Detect which cell encompasses the target text, then output its [X, Y] center coordinate. 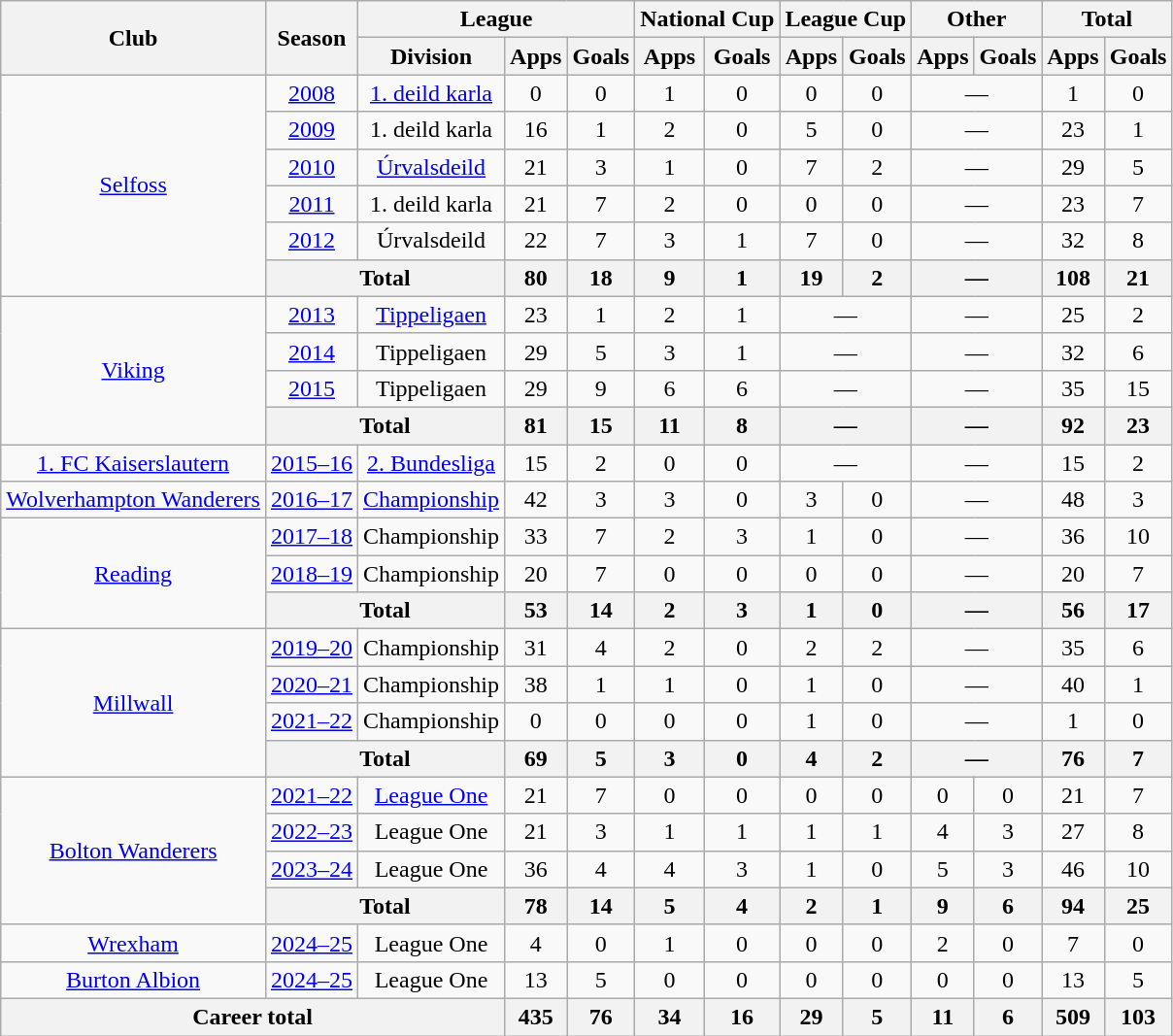
National Cup [707, 19]
2015 [311, 388]
2022–23 [311, 832]
435 [536, 1017]
2. Bundesliga [431, 463]
108 [1073, 278]
2016–17 [311, 500]
League Cup [846, 19]
2008 [311, 93]
80 [536, 278]
League [495, 19]
Division [431, 56]
2010 [311, 167]
1. FC Kaiserslautern [134, 463]
2011 [311, 204]
2019–20 [311, 648]
27 [1073, 832]
31 [536, 648]
2014 [311, 351]
2013 [311, 315]
Burton Albion [134, 980]
42 [536, 500]
94 [1073, 906]
Club [134, 38]
Selfoss [134, 185]
92 [1073, 425]
2009 [311, 130]
78 [536, 906]
53 [536, 611]
2020–21 [311, 685]
46 [1073, 869]
Reading [134, 574]
2012 [311, 241]
2015–16 [311, 463]
Career total [252, 1017]
81 [536, 425]
69 [536, 758]
Season [311, 38]
Viking [134, 370]
33 [536, 537]
19 [812, 278]
2017–18 [311, 537]
Bolton Wanderers [134, 851]
22 [536, 241]
18 [601, 278]
2018–19 [311, 574]
40 [1073, 685]
38 [536, 685]
Wrexham [134, 943]
103 [1138, 1017]
Other [977, 19]
509 [1073, 1017]
2023–24 [311, 869]
Millwall [134, 703]
48 [1073, 500]
34 [670, 1017]
17 [1138, 611]
Wolverhampton Wanderers [134, 500]
56 [1073, 611]
